Scan for the cell matching the given text and deliver its (x, y) coordinate at center. 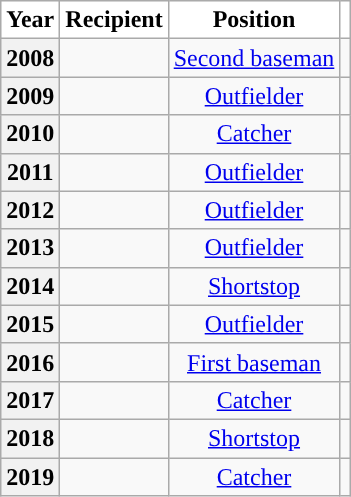
2013 (30, 248)
2014 (30, 286)
2010 (30, 134)
2011 (30, 172)
2008 (30, 58)
Second baseman (254, 58)
2012 (30, 210)
2019 (30, 477)
2018 (30, 438)
2015 (30, 324)
2016 (30, 362)
Year (30, 20)
Position (254, 20)
2009 (30, 96)
2017 (30, 400)
First baseman (254, 362)
Recipient (114, 20)
